Output the (X, Y) coordinate of the center of the cell containing the given text.  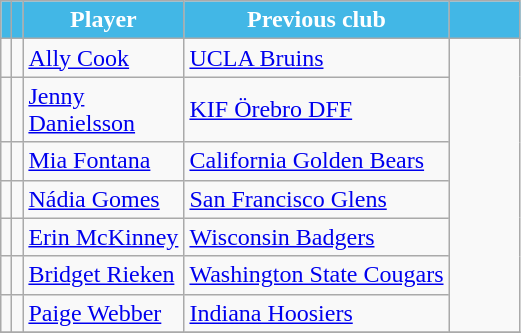
Player (104, 20)
Previous club (316, 20)
Indiana Hoosiers (316, 313)
Nádia Gomes (104, 199)
Paige Webber (104, 313)
KIF Örebro DFF (316, 110)
Mia Fontana (104, 161)
Ally Cook (104, 58)
Bridget Rieken (104, 275)
California Golden Bears (316, 161)
San Francisco Glens (316, 199)
UCLA Bruins (316, 58)
Washington State Cougars (316, 275)
Jenny Danielsson (104, 110)
Erin McKinney (104, 237)
Wisconsin Badgers (316, 237)
